Scan for the cell matching the given text and deliver its (x, y) coordinate at center. 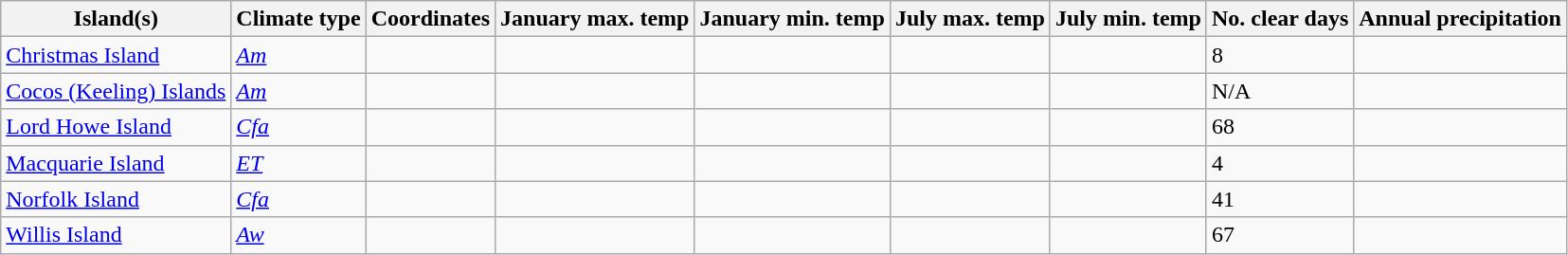
No. clear days (1279, 19)
ET (298, 163)
67 (1279, 235)
Island(s) (116, 19)
Willis Island (116, 235)
January min. temp (792, 19)
Christmas Island (116, 55)
N/A (1279, 91)
Annual precipitation (1461, 19)
Lord Howe Island (116, 127)
Macquarie Island (116, 163)
July max. temp (970, 19)
Climate type (298, 19)
Cocos (Keeling) Islands (116, 91)
July min. temp (1127, 19)
8 (1279, 55)
4 (1279, 163)
41 (1279, 199)
68 (1279, 127)
Aw (298, 235)
Coordinates (430, 19)
January max. temp (595, 19)
Norfolk Island (116, 199)
